Identify which cell holds the provided text, then report its [X, Y] central coordinate. 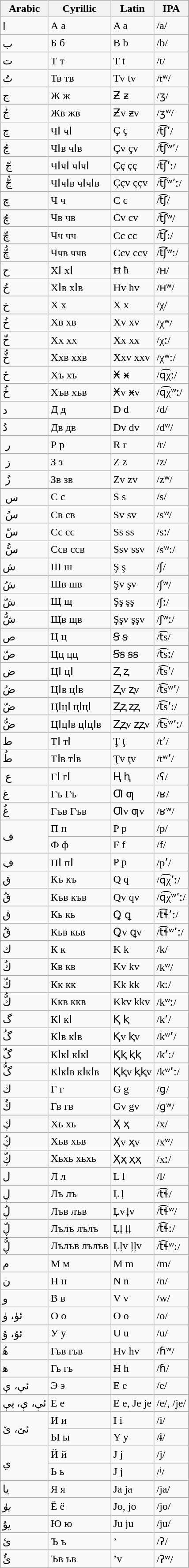
/d/ [171, 410]
Ф ф [79, 845]
Кв кв [79, 967]
Ⱪ ⱪ [132, 1019]
Cyrillic [79, 9]
Ç ç [132, 131]
ڣ [25, 862]
D d [132, 410]
A a [132, 26]
Л л [79, 1176]
/t͡ʃʷʼ/ [171, 148]
И и [79, 1420]
/i/ [171, 1420]
ج [25, 96]
КӀкӀ кӀкӀ [79, 1054]
/sː/ [171, 532]
Ꞩꞩ ꞩꞩ [132, 654]
/k/ [171, 950]
R r [132, 445]
قُ [25, 897]
/t͡sʷʼː/ [171, 724]
Ţ ţ [132, 741]
Шв шв [79, 584]
حُ [25, 288]
Гьв гьв [79, 1351]
ڮّ [25, 1159]
/ʁ/ [171, 794]
K k [132, 950]
/kʼː/ [171, 1054]
/pʼ/ [171, 862]
Т т [79, 61]
Я я [79, 1489]
ЧӀчӀв чӀчӀв [79, 183]
/dʷ/ [171, 427]
H h [132, 1368]
О о [79, 1316]
Ё ё [79, 1507]
Ж ж [79, 96]
C c [132, 200]
گ [25, 1019]
’ [132, 1542]
Н н [79, 1281]
Tv tv [132, 79]
خ [25, 305]
ЦӀцӀ цӀцӀ [79, 707]
ڬ [25, 1089]
Хь хь [79, 1124]
Ssv ssv [132, 550]
G g [132, 1089]
جُ [25, 113]
Цц цц [79, 654]
/t͡ʃʼː/ [171, 165]
/w/ [171, 1299]
Чч чч [79, 236]
Ⱪv ⱪv [132, 1037]
Ss ss [132, 532]
Ш ш [79, 567]
ضُّ [25, 724]
چُّ [25, 253]
/ʜʷ/ [171, 288]
U u [132, 1333]
ЦӀ цӀ [79, 672]
В в [79, 1299]
ض [25, 672]
Кь кь [79, 915]
Ja ja [132, 1489]
/t͡ɬʼː/ [171, 915]
T t [132, 61]
/t͡ʃʼ/ [171, 131]
V v [132, 1299]
/kʷː/ [171, 1002]
/t͡sː/ [171, 654]
/t͡ɬʷʼː/ [171, 932]
Б б [79, 43]
/t͡sʷʼ/ [171, 689]
Ккв ккв [79, 1002]
ط [25, 741]
‌ ڃُّ [25, 183]
Ļļ ļļ [132, 1229]
/e/ [171, 1386]
Cv cv [132, 218]
Ş ş [132, 567]
/ɡʷ/ [171, 1107]
Ƣ ƣ [132, 794]
Ccv ccv [132, 253]
/m/ [171, 1264]
Гв гв [79, 1107]
Чв чв [79, 218]
Kk kk [132, 984]
/t͡ɬʷː/ [171, 1246]
/f/ [171, 845]
’v [132, 1559]
Жв жв [79, 113]
/q͡χː/ [171, 375]
/kʼ/ [171, 1019]
و [25, 1299]
ТӀв тӀв [79, 759]
Ⱪⱪv ⱪⱪv [132, 1072]
I i [132, 1420]
ڮُ [25, 1141]
/ju/ [171, 1524]
/t͡ɬʷ/ [171, 1211]
Ь ь [79, 1471]
ح [25, 270]
ضُ [25, 689]
/x/ [171, 1124]
Ъв ъв [79, 1559]
Arabic [25, 9]
Ju ju [132, 1524]
تُ [25, 79]
/q͡χʼː/ [171, 879]
كُّ [25, 1002]
F f [132, 845]
Лъ лъ [79, 1194]
Şşv şşv [132, 619]
/ɨ/ [171, 1437]
Ччв ччв [79, 253]
/q͡χʷʼː/ [171, 897]
Cc cc [132, 236]
/xː/ [171, 1159]
IPA [171, 9]
‌ سُ [25, 515]
ТӀ тӀ [79, 741]
/ʔ/ [171, 1542]
گُ [25, 1037]
شُ [25, 584]
ئُ [25, 1559]
/t͡ʃʷ/ [171, 218]
Д д [79, 410]
/ʕ/ [171, 776]
ПӀ пӀ [79, 862]
Xxv xxv [132, 357]
ئۇ، ۇ [25, 1333]
/ʲ/ [171, 1471]
Сс сс [79, 532]
ق [25, 879]
Gv gv [132, 1107]
/sʷ/ [171, 515]
Е е [79, 1403]
/q͡χʷː/ [171, 393]
З з [79, 462]
Й й [79, 1454]
L l [132, 1176]
ڮ [25, 1124]
‌ ز [25, 462]
‌ سُّ [25, 550]
/xʷ/ [171, 1141]
‌ سّ [25, 532]
Ӿv ӿv [132, 393]
Ƶv ƶv [132, 113]
ص [25, 637]
Лълъв лълъв [79, 1246]
Ƶ ƶ [132, 96]
ڸُ [25, 1211]
ك [25, 950]
Şv şv [132, 584]
Ххв ххв [79, 357]
Ҳv ҳv [132, 1141]
شّ [25, 602]
ڃ [25, 131]
/ʁʷ/ [171, 811]
/b/ [171, 43]
Хьв хьв [79, 1141]
يۈ [25, 1507]
دُ [25, 427]
/χ/ [171, 305]
Ꞩ ꞩ [132, 637]
М м [79, 1264]
Ⱪⱪ ⱪⱪ [132, 1054]
Ч ч [79, 200]
/ʒʷ/ [171, 113]
/ɦ/ [171, 1368]
Ⱬv ⱬv [132, 689]
С с [79, 497]
خّ [25, 340]
E e, Je je [132, 1403]
Къв къв [79, 897]
Ⱬ ⱬ [132, 672]
Ļļv ļļv [132, 1246]
/jo/ [171, 1507]
/z/ [171, 462]
Щв щв [79, 619]
Зв зв [79, 479]
Ъ ъ [79, 1542]
/t͡s/ [171, 637]
Kkv kkv [132, 1002]
/ʜ/ [171, 270]
Ꝗ ꝗ [132, 915]
Ц ц [79, 637]
П п [79, 828]
كُ [25, 967]
چُ [25, 218]
/kʷʼː/ [171, 1072]
/r/ [171, 445]
Лъв лъв [79, 1211]
Ţv ţv [132, 759]
M m [132, 1264]
/t͡ɬː/ [171, 1229]
Кк кк [79, 984]
ئ [25, 1542]
O o [132, 1316]
N n [132, 1281]
/tʷ/ [171, 79]
/s/ [171, 497]
/χʷ/ [171, 322]
ГӀ гӀ [79, 776]
Ссв ссв [79, 550]
ڨُ [25, 932]
ХӀв хӀв [79, 288]
Çv çv [132, 148]
Хьхь хьхь [79, 1159]
ڸ [25, 1194]
م [25, 1264]
گّ [25, 1054]
/l/ [171, 1176]
Хв хв [79, 322]
/ɡ/ [171, 1089]
/u/ [171, 1333]
/χː/ [171, 340]
ب [25, 43]
خُّ [25, 357]
Ļ ļ [132, 1194]
Х х [79, 305]
/kʷʼ/ [171, 1037]
Ħv ħv [132, 288]
Ю ю [79, 1524]
Y y [132, 1437]
صّ [25, 654]
ي [25, 1463]
Р р [79, 445]
ڸّ [25, 1229]
گُّ [25, 1072]
/tʼ/ [171, 741]
/ʒ/ [171, 96]
Гь гь [79, 1368]
Ꝗv ꝗv [132, 932]
/t͡sʼː/ [171, 707]
Св св [79, 515]
/a/ [171, 26]
Щ щ [79, 602]
Ħ ħ [132, 270]
/o/ [171, 1316]
E e [132, 1386]
ش [25, 567]
Ⱬⱬv ⱬⱬv [132, 724]
ЧӀ чӀ [79, 131]
ﻫُ [25, 1351]
‌ ر [25, 445]
Хх хх [79, 340]
Ы ы [79, 1437]
څُ [25, 393]
‌ ڃّ [25, 165]
‌ س [25, 497]
Кьв кьв [79, 932]
ﻫ [25, 1368]
ڃُ [25, 148]
څ [25, 375]
شُّ [25, 619]
ЦӀцӀв цӀцӀв [79, 724]
КӀв кӀв [79, 1037]
ف [25, 837]
Çç çç [132, 165]
КӀ кӀ [79, 1019]
Тв тв [79, 79]
/ʃ/ [171, 567]
/t͡ɬ/ [171, 1194]
/χʷː/ [171, 357]
ЧӀчӀ чӀчӀ [79, 165]
‌ زُ [25, 479]
خُ [25, 322]
Xx xx [132, 340]
Э э [79, 1386]
Гъ Гъ [79, 794]
/t/ [171, 61]
ن [25, 1281]
Ççv ççv [132, 183]
Z z [132, 462]
/ja/ [171, 1489]
Хъв хъв [79, 393]
/n/ [171, 1281]
У у [79, 1333]
غ [25, 794]
Q q [132, 879]
/j/ [171, 1454]
ڨ [25, 915]
Г г [79, 1089]
ئې، ې [25, 1386]
/t͡sʼ/ [171, 672]
/t͡ʃʷʼː/ [171, 183]
يا [25, 1489]
يۇ [25, 1524]
К к [79, 950]
S s [132, 497]
А а [79, 26]
ا [25, 26]
چّ [25, 236]
/ʃʷː/ [171, 619]
ЦӀв цӀв [79, 689]
/e/, /je/ [171, 1403]
ضّ [25, 707]
/p/ [171, 828]
/ʃʷ/ [171, 584]
ڸُّ [25, 1246]
Xv xv [132, 322]
/ʔʷ/ [171, 1559]
/zʷ/ [171, 479]
ЧӀв чӀв [79, 148]
Ⱨ ⱨ [132, 776]
Ƣv ƣv [132, 811]
طُ [25, 759]
Dv dv [132, 427]
Ҳ ҳ [132, 1124]
‌ ع [25, 776]
/t͡ʃ/ [171, 200]
Хъ хъ [79, 375]
ت [25, 61]
ئۈ، ۈ [25, 1316]
Гъв Гъв [79, 811]
Ҳҳ ҳҳ [132, 1159]
B b [132, 43]
ل [25, 1176]
X x [132, 305]
/kː/ [171, 984]
/ʃː/ [171, 602]
КӀкӀв кӀкӀв [79, 1072]
Latin [132, 9]
غُ [25, 811]
چ [25, 200]
Qv qv [132, 897]
Ⱬⱬ ⱬⱬ [132, 707]
Şş şş [132, 602]
Kv kv [132, 967]
/tʷʼ/ [171, 759]
Дв дв [79, 427]
Sv sv [132, 515]
ئې، ې، يې [25, 1403]
/ɦʷ/ [171, 1351]
/sʷː/ [171, 550]
/t͡ʃʷː/ [171, 253]
Къ къ [79, 879]
ڬُ [25, 1107]
/t͡ʃː/ [171, 236]
د [25, 410]
Лълъ лълъ [79, 1229]
ئێ، ێ [25, 1429]
Ļv ļv [132, 1211]
كّ [25, 984]
Ӿ ӿ [132, 375]
ХӀ хӀ [79, 270]
Zv zv [132, 479]
/kʷ/ [171, 967]
Hv hv [132, 1351]
Jo, jo [132, 1507]
